Determine the (X, Y) coordinate at the center of the cell enclosing the given text.  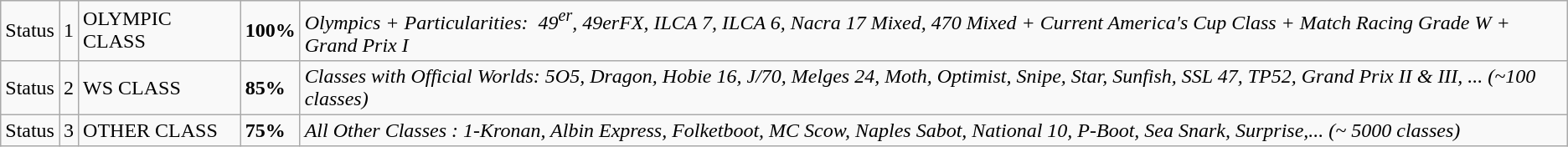
2 (69, 87)
85% (270, 87)
OTHER CLASS (160, 130)
100% (270, 31)
75% (270, 130)
WS CLASS (160, 87)
3 (69, 130)
All Other Classes : 1-Kronan, Albin Express, Folketboot, MC Scow, Naples Sabot, National 10, P-Boot, Sea Snark, Surprise,... (~ 5000 classes) (933, 130)
1 (69, 31)
OLYMPIC CLASS (160, 31)
